Capture the cell that displays the provided text and extract its [x, y] central coordinate. 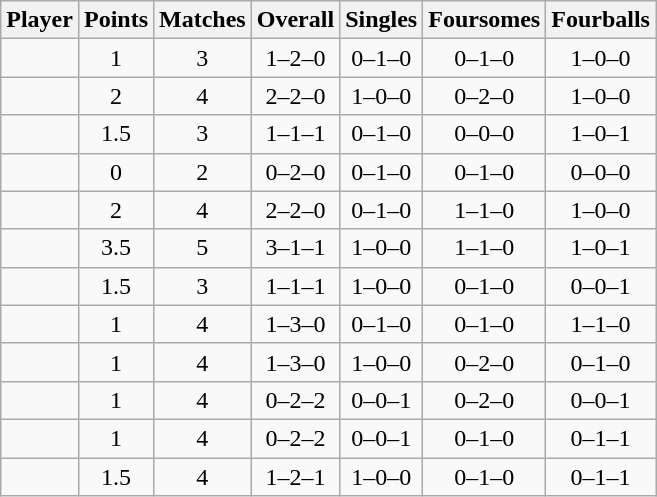
Matches [203, 20]
Player [40, 20]
3.5 [116, 248]
1–2–0 [295, 58]
3–1–1 [295, 248]
1–2–1 [295, 477]
5 [203, 248]
Fourballs [601, 20]
Singles [382, 20]
0 [116, 172]
Points [116, 20]
Overall [295, 20]
Foursomes [484, 20]
